Return (X, Y) of the center of cell containing provided text 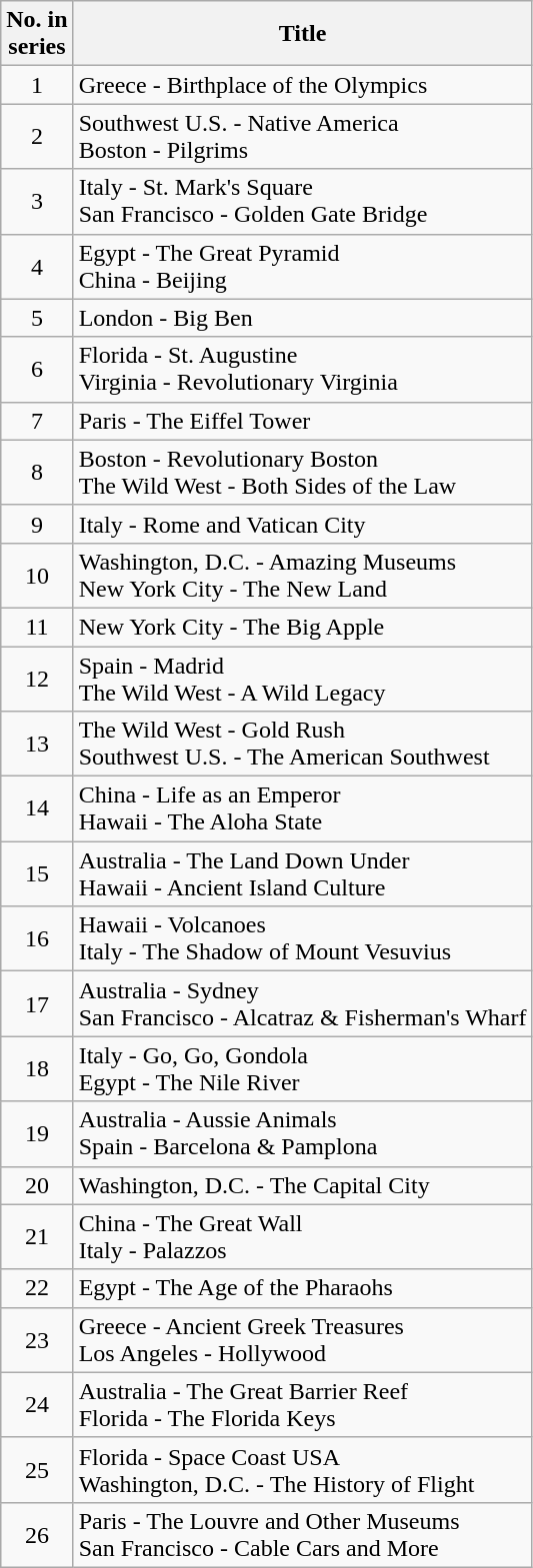
China - The Great WallItaly - Palazzos (302, 1237)
Florida - Space Coast USAWashington, D.C. - The History of Flight (302, 1469)
Australia - Aussie AnimalsSpain - Barcelona & Pamplona (302, 1133)
23 (37, 1339)
Florida - St. AugustineVirginia - Revolutionary Virginia (302, 370)
12 (37, 678)
6 (37, 370)
Hawaii - VolcanoesItaly - The Shadow of Mount Vesuvius (302, 939)
Egypt - The Great PyramidChina - Beijing (302, 266)
9 (37, 524)
25 (37, 1469)
20 (37, 1185)
Australia - SydneySan Francisco - Alcatraz & Fisherman's Wharf (302, 1003)
The Wild West - Gold RushSouthwest U.S. - The American Southwest (302, 744)
10 (37, 576)
Greece - Ancient Greek TreasuresLos Angeles - Hollywood (302, 1339)
19 (37, 1133)
18 (37, 1069)
3 (37, 202)
Australia - The Land Down UnderHawaii - Ancient Island Culture (302, 873)
22 (37, 1288)
Italy - Rome and Vatican City (302, 524)
China - Life as an EmperorHawaii - The Aloha State (302, 809)
Greece - Birthplace of the Olympics (302, 85)
17 (37, 1003)
15 (37, 873)
Paris - The Louvre and Other MuseumsSan Francisco - Cable Cars and More (302, 1535)
26 (37, 1535)
Washington, D.C. - Amazing MuseumsNew York City - The New Land (302, 576)
No. in series (37, 34)
Australia - The Great Barrier ReefFlorida - The Florida Keys (302, 1405)
1 (37, 85)
13 (37, 744)
24 (37, 1405)
Title (302, 34)
11 (37, 627)
2 (37, 136)
Italy - St. Mark's SquareSan Francisco - Golden Gate Bridge (302, 202)
14 (37, 809)
16 (37, 939)
Washington, D.C. - The Capital City (302, 1185)
Italy - Go, Go, GondolaEgypt - The Nile River (302, 1069)
7 (37, 421)
4 (37, 266)
8 (37, 472)
Paris - The Eiffel Tower (302, 421)
21 (37, 1237)
Egypt - The Age of the Pharaohs (302, 1288)
Spain - MadridThe Wild West - A Wild Legacy (302, 678)
Southwest U.S. - Native AmericaBoston - Pilgrims (302, 136)
Boston - Revolutionary BostonThe Wild West - Both Sides of the Law (302, 472)
New York City - The Big Apple (302, 627)
5 (37, 318)
London - Big Ben (302, 318)
